Capture the cell that displays the provided text and extract its (x, y) central coordinate. 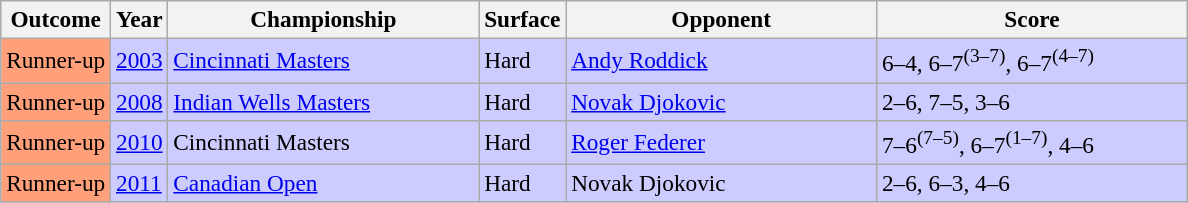
2–6, 7–5, 3–6 (1032, 101)
Championship (324, 19)
2–6, 6–3, 4–6 (1032, 183)
Indian Wells Masters (324, 101)
Surface (522, 19)
Roger Federer (722, 142)
2008 (140, 101)
Andy Roddick (722, 60)
2003 (140, 60)
2010 (140, 142)
Canadian Open (324, 183)
Outcome (56, 19)
Score (1032, 19)
Opponent (722, 19)
2011 (140, 183)
6–4, 6–7(3–7), 6–7(4–7) (1032, 60)
7–6(7–5), 6–7(1–7), 4–6 (1032, 142)
Year (140, 19)
